Search for the cell housing the specified text and yield its [x, y] center coordinate. 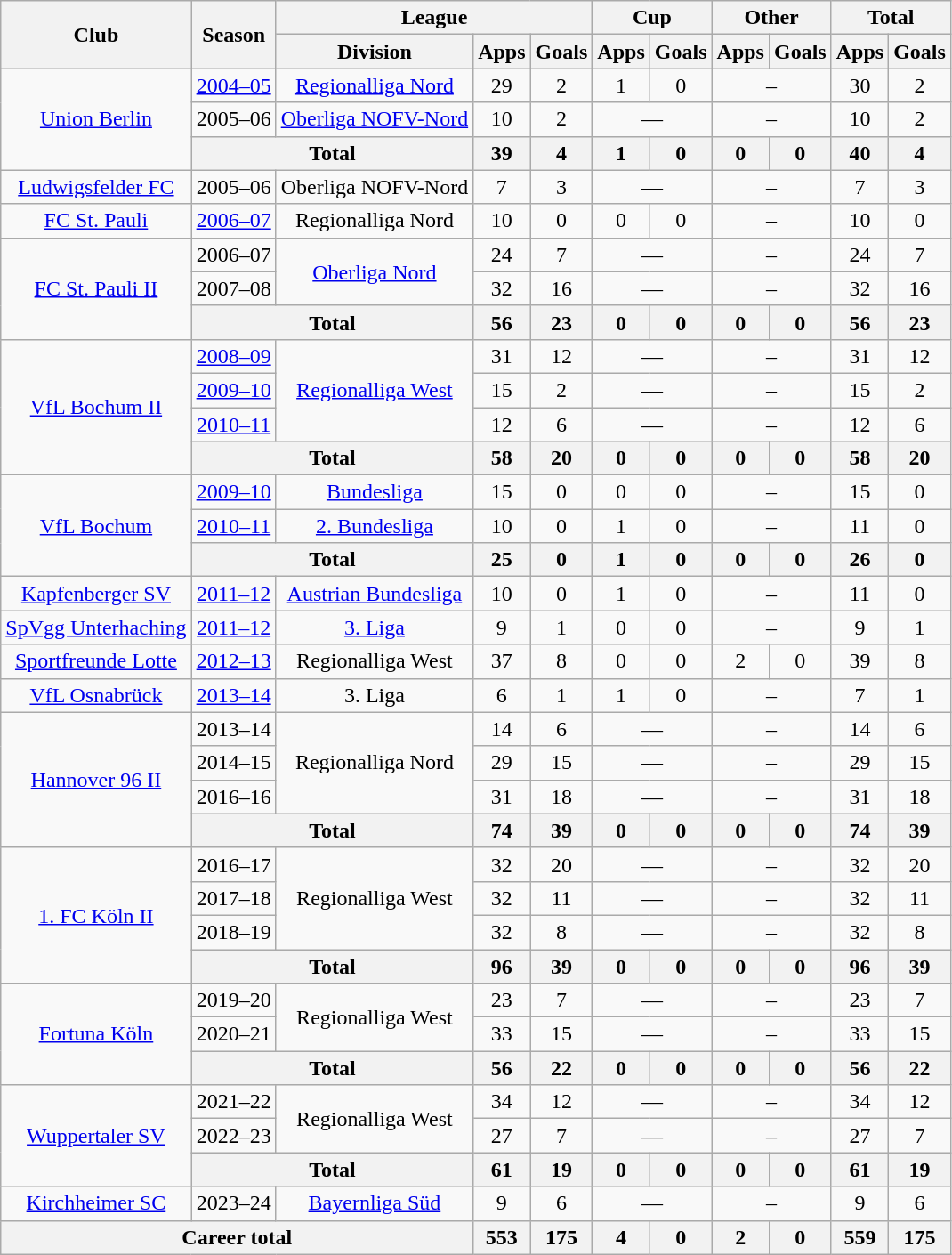
2008–09 [233, 356]
553 [502, 1237]
Bayernliga Süd [374, 1203]
2019–20 [233, 1000]
Fortuna Köln [96, 1034]
2014–15 [233, 763]
2017–18 [233, 898]
League [434, 18]
Sportfreunde Lotte [96, 661]
Ludwigsfelder FC [96, 187]
2. Bundesliga [374, 526]
FC St. Pauli II [96, 288]
37 [502, 661]
Other [771, 18]
Club [96, 35]
559 [859, 1237]
2022–23 [233, 1136]
Kirchheimer SC [96, 1203]
Hannover 96 II [96, 780]
2016–17 [233, 864]
2004–05 [233, 85]
30 [859, 85]
1. FC Köln II [96, 915]
Cup [652, 18]
VfL Osnabrück [96, 695]
40 [859, 153]
2007–08 [233, 288]
Wuppertaler SV [96, 1136]
Kapfenberger SV [96, 594]
Oberliga Nord [374, 271]
Austrian Bundesliga [374, 594]
2020–21 [233, 1034]
SpVgg Unterhaching [96, 627]
VfL Bochum II [96, 407]
FC St. Pauli [96, 221]
Union Berlin [96, 119]
Season [233, 35]
26 [859, 560]
Division [374, 52]
2021–22 [233, 1102]
2012–13 [233, 661]
VfL Bochum [96, 526]
2018–19 [233, 932]
Bundesliga [374, 492]
2023–24 [233, 1203]
25 [502, 560]
Career total [237, 1237]
2016–16 [233, 797]
